Detect which cell encompasses the target text, then output its (X, Y) center coordinate. 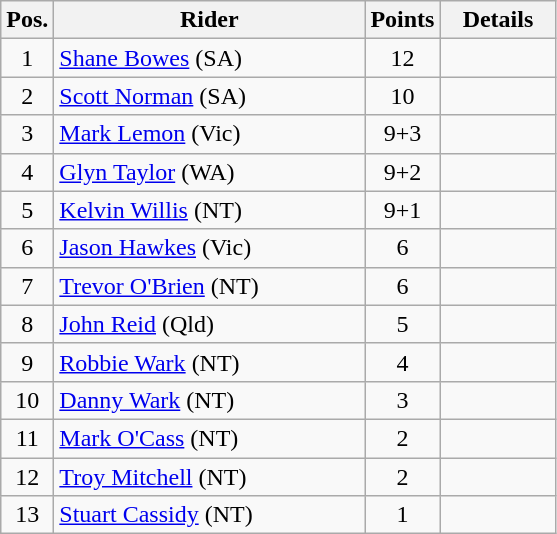
9+1 (402, 210)
11 (28, 438)
Rider (210, 20)
John Reid (Qld) (210, 324)
13 (28, 515)
Mark Lemon (Vic) (210, 134)
9 (28, 362)
8 (28, 324)
Mark O'Cass (NT) (210, 438)
7 (28, 286)
Robbie Wark (NT) (210, 362)
Scott Norman (SA) (210, 96)
Kelvin Willis (NT) (210, 210)
Details (498, 20)
Stuart Cassidy (NT) (210, 515)
Trevor O'Brien (NT) (210, 286)
Glyn Taylor (WA) (210, 172)
9+2 (402, 172)
Jason Hawkes (Vic) (210, 248)
Shane Bowes (SA) (210, 58)
Pos. (28, 20)
Danny Wark (NT) (210, 400)
9+3 (402, 134)
Points (402, 20)
Troy Mitchell (NT) (210, 477)
